Extract the (x, y) coordinate from the center of the cell holding the provided text.  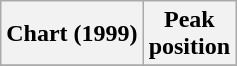
Peakposition (189, 34)
Chart (1999) (72, 34)
